For the text-containing cell, return its midpoint in [X, Y] coordinate format. 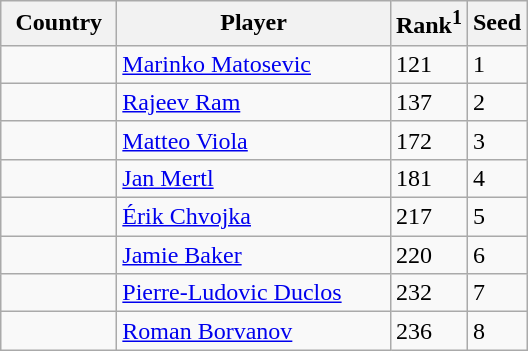
1 [496, 64]
4 [496, 178]
Pierre-Ludovic Duclos [254, 293]
Seed [496, 24]
181 [428, 178]
5 [496, 217]
121 [428, 64]
Jamie Baker [254, 255]
217 [428, 217]
Matteo Viola [254, 140]
2 [496, 102]
236 [428, 331]
7 [496, 293]
Jan Mertl [254, 178]
137 [428, 102]
220 [428, 255]
Roman Borvanov [254, 331]
Country [59, 24]
Player [254, 24]
232 [428, 293]
Marinko Matosevic [254, 64]
Rajeev Ram [254, 102]
Érik Chvojka [254, 217]
3 [496, 140]
Rank1 [428, 24]
6 [496, 255]
8 [496, 331]
172 [428, 140]
